Identify which cell holds the provided text, then report its [X, Y] central coordinate. 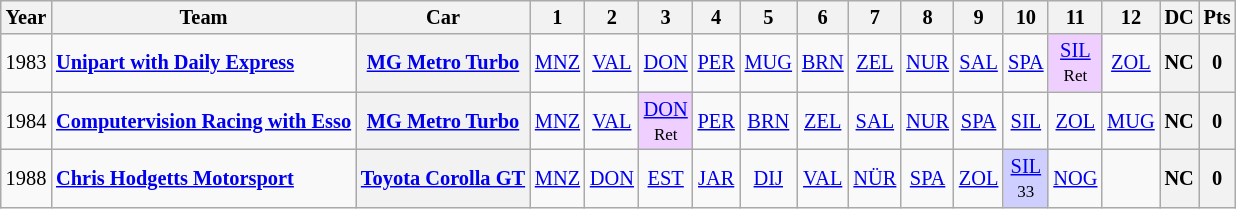
11 [1075, 17]
3 [666, 17]
EST [666, 178]
4 [716, 17]
DONRet [666, 121]
Toyota Corolla GT [443, 178]
1 [558, 17]
2 [612, 17]
10 [1026, 17]
Pts [1218, 17]
SIL33 [1026, 178]
NÜR [876, 178]
1988 [26, 178]
DC [1180, 17]
NOG [1075, 178]
7 [876, 17]
8 [928, 17]
DIJ [768, 178]
12 [1130, 17]
SILRet [1075, 63]
Chris Hodgetts Motorsport [204, 178]
Year [26, 17]
Unipart with Daily Express [204, 63]
1983 [26, 63]
Team [204, 17]
6 [823, 17]
1984 [26, 121]
9 [978, 17]
Car [443, 17]
5 [768, 17]
SIL [1026, 121]
JAR [716, 178]
Computervision Racing with Esso [204, 121]
